Determine the [x, y] coordinate at the center of the cell enclosing the given text.  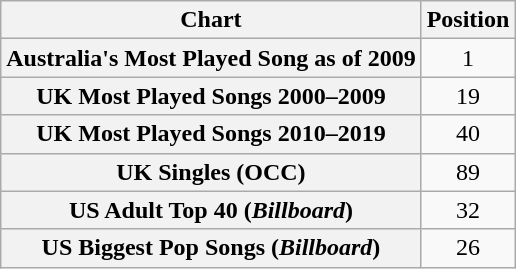
26 [468, 248]
19 [468, 96]
32 [468, 210]
Chart [211, 20]
US Biggest Pop Songs (Billboard) [211, 248]
Position [468, 20]
US Adult Top 40 (Billboard) [211, 210]
40 [468, 134]
UK Singles (OCC) [211, 172]
UK Most Played Songs 2010–2019 [211, 134]
1 [468, 58]
Australia's Most Played Song as of 2009 [211, 58]
89 [468, 172]
UK Most Played Songs 2000–2009 [211, 96]
